Search for the cell housing the specified text and yield its (x, y) center coordinate. 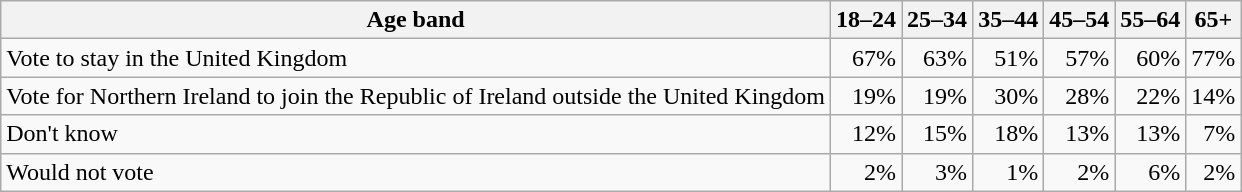
77% (1214, 58)
63% (938, 58)
18% (1008, 134)
3% (938, 172)
7% (1214, 134)
30% (1008, 96)
22% (1150, 96)
65+ (1214, 20)
6% (1150, 172)
57% (1080, 58)
1% (1008, 172)
15% (938, 134)
67% (866, 58)
Vote to stay in the United Kingdom (416, 58)
Don't know (416, 134)
Age band (416, 20)
12% (866, 134)
14% (1214, 96)
55–64 (1150, 20)
51% (1008, 58)
60% (1150, 58)
Would not vote (416, 172)
45–54 (1080, 20)
28% (1080, 96)
25–34 (938, 20)
18–24 (866, 20)
Vote for Northern Ireland to join the Republic of Ireland outside the United Kingdom (416, 96)
35–44 (1008, 20)
